Extract the [X, Y] coordinate from the center of the cell holding the provided text.  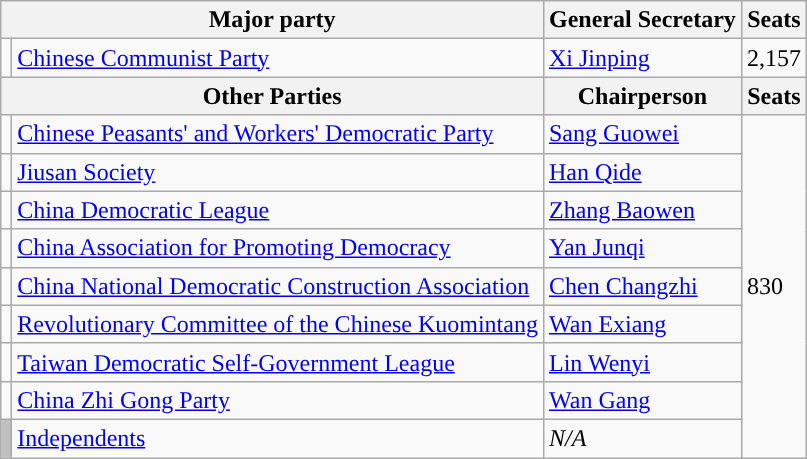
China Democratic League [278, 210]
China National Democratic Construction Association [278, 286]
Zhang Baowen [642, 210]
General Secretary [642, 20]
Wan Gang [642, 400]
830 [774, 286]
Chairperson [642, 96]
N/A [642, 438]
China Association for Promoting Democracy [278, 248]
Revolutionary Committee of the Chinese Kuomintang [278, 324]
Jiusan Society [278, 172]
Sang Guowei [642, 134]
Chinese Peasants' and Workers' Democratic Party [278, 134]
Xi Jinping [642, 58]
Chen Changzhi [642, 286]
Other Parties [272, 96]
Lin Wenyi [642, 362]
Yan Junqi [642, 248]
Han Qide [642, 172]
Major party [272, 20]
Chinese Communist Party [278, 58]
China Zhi Gong Party [278, 400]
Wan Exiang [642, 324]
2,157 [774, 58]
Taiwan Democratic Self-Government League [278, 362]
Independents [278, 438]
